Identify which cell holds the provided text, then report its [X, Y] central coordinate. 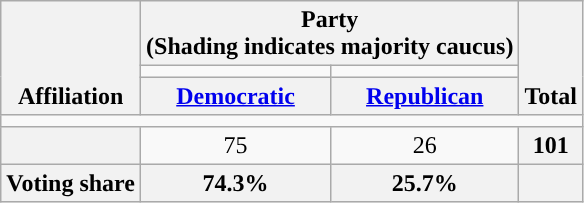
Republican [425, 96]
26 [425, 145]
Democratic [236, 96]
74.3% [236, 183]
Total [551, 58]
Party (Shading indicates majority caucus) [330, 34]
Affiliation [71, 58]
101 [551, 145]
Voting share [71, 183]
25.7% [425, 183]
75 [236, 145]
